Return (X, Y) of the center of cell containing provided text 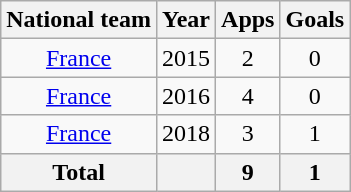
3 (248, 134)
4 (248, 96)
2015 (186, 58)
2018 (186, 134)
Goals (315, 20)
2 (248, 58)
National team (79, 20)
2016 (186, 96)
Apps (248, 20)
9 (248, 172)
Year (186, 20)
Total (79, 172)
